Identify which cell holds the provided text, then report its (x, y) central coordinate. 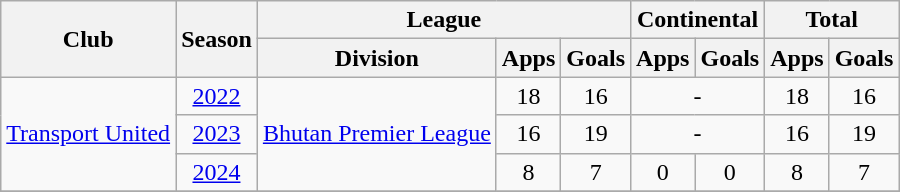
Total (832, 20)
League (444, 20)
Season (217, 39)
Division (376, 58)
Continental (698, 20)
Transport United (88, 134)
2023 (217, 134)
2022 (217, 96)
2024 (217, 172)
Club (88, 39)
Bhutan Premier League (376, 134)
